Pinpoint the cell where the given text exists, returning its (x, y) midpoint coordinate. 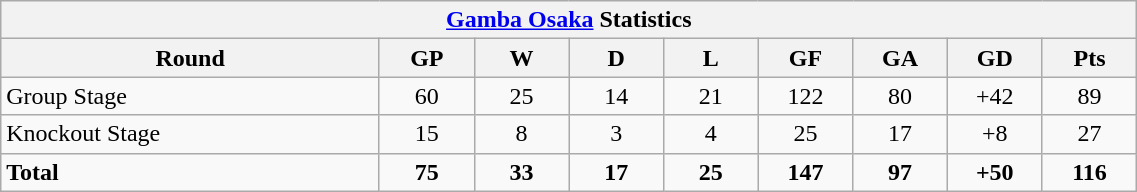
75 (426, 172)
Round (190, 58)
D (616, 58)
97 (900, 172)
Knockout Stage (190, 134)
33 (522, 172)
122 (806, 96)
80 (900, 96)
L (710, 58)
+50 (994, 172)
116 (1090, 172)
147 (806, 172)
GA (900, 58)
27 (1090, 134)
3 (616, 134)
Pts (1090, 58)
8 (522, 134)
Group Stage (190, 96)
+42 (994, 96)
+8 (994, 134)
15 (426, 134)
60 (426, 96)
89 (1090, 96)
21 (710, 96)
Gamba Osaka Statistics (569, 20)
Total (190, 172)
GD (994, 58)
GP (426, 58)
GF (806, 58)
14 (616, 96)
W (522, 58)
4 (710, 134)
